From the cell containing the given text, extract its center point as (X, Y) coordinate. 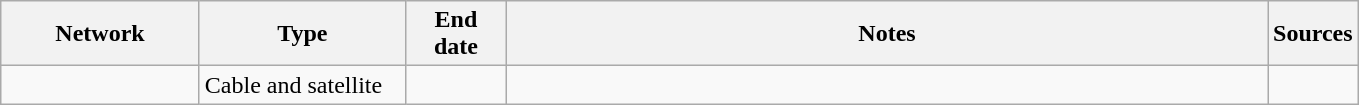
Cable and satellite (302, 85)
End date (456, 34)
Network (100, 34)
Type (302, 34)
Notes (886, 34)
Sources (1314, 34)
